Return [x, y] of the center of cell containing provided text 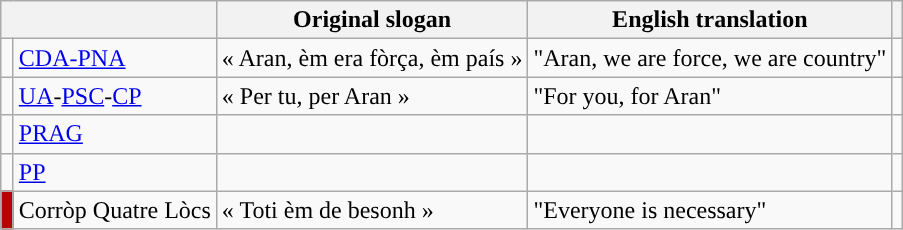
"Everyone is necessary" [710, 210]
« Per tu, per Aran » [372, 96]
Original slogan [372, 20]
PP [114, 172]
Corròp Quatre Lòcs [114, 210]
"For you, for Aran" [710, 96]
"Aran, we are force, we are country" [710, 58]
UA-PSC-CP [114, 96]
English translation [710, 20]
PRAG [114, 134]
« Aran, èm era fòrça, èm país » [372, 58]
« Toti èm de besonh » [372, 210]
CDA-PNA [114, 58]
